Locate the cell with the specified text and output its (X, Y) center coordinate. 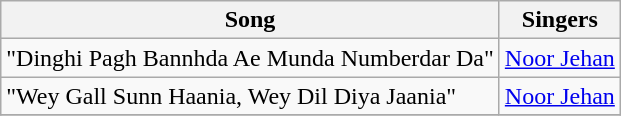
Singers (560, 20)
"Dinghi Pagh Bannhda Ae Munda Numberdar Da" (250, 58)
"Wey Gall Sunn Haania, Wey Dil Diya Jaania" (250, 96)
Song (250, 20)
